Return the (X, Y) coordinate for the center point of the cell that contains the specified text.  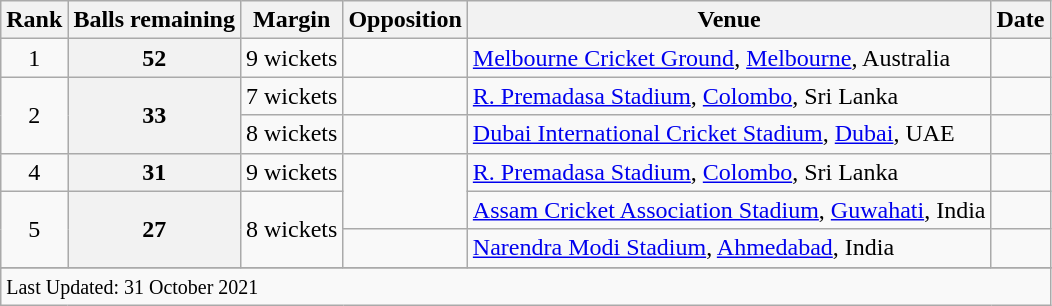
Melbourne Cricket Ground, Melbourne, Australia (729, 58)
Narendra Modi Stadium, Ahmedabad, India (729, 248)
Opposition (405, 20)
2 (34, 115)
5 (34, 229)
Dubai International Cricket Stadium, Dubai, UAE (729, 134)
Assam Cricket Association Stadium, Guwahati, India (729, 210)
Margin (291, 20)
4 (34, 172)
Balls remaining (154, 20)
52 (154, 58)
27 (154, 229)
33 (154, 115)
Rank (34, 20)
1 (34, 58)
Last Updated: 31 October 2021 (526, 286)
31 (154, 172)
7 wickets (291, 96)
Venue (729, 20)
Date (1020, 20)
